From the cell containing the given text, extract its center point as [x, y] coordinate. 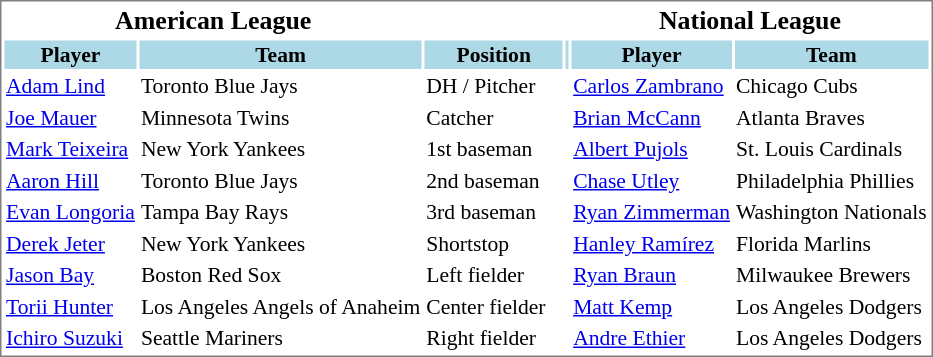
Matt Kemp [652, 306]
Ichiro Suzuki [70, 338]
Carlos Zambrano [652, 86]
Chicago Cubs [831, 86]
Joe Mauer [70, 118]
Catcher [494, 118]
Position [494, 54]
Mark Teixeira [70, 149]
Hanley Ramírez [652, 244]
3rd baseman [494, 212]
Adam Lind [70, 86]
Evan Longoria [70, 212]
Right fielder [494, 338]
Shortstop [494, 244]
Boston Red Sox [280, 275]
1st baseman [494, 149]
Tampa Bay Rays [280, 212]
St. Louis Cardinals [831, 149]
Minnesota Twins [280, 118]
Philadelphia Phillies [831, 180]
Brian McCann [652, 118]
DH / Pitcher [494, 86]
Andre Ethier [652, 338]
Washington Nationals [831, 212]
National League [750, 20]
Florida Marlins [831, 244]
Center fielder [494, 306]
American League [212, 20]
Milwaukee Brewers [831, 275]
2nd baseman [494, 180]
Ryan Braun [652, 275]
Left fielder [494, 275]
Ryan Zimmerman [652, 212]
Derek Jeter [70, 244]
Torii Hunter [70, 306]
Albert Pujols [652, 149]
Los Angeles Angels of Anaheim [280, 306]
Jason Bay [70, 275]
Aaron Hill [70, 180]
Chase Utley [652, 180]
Seattle Mariners [280, 338]
Atlanta Braves [831, 118]
